From the cell containing the given text, extract its center point as (x, y) coordinate. 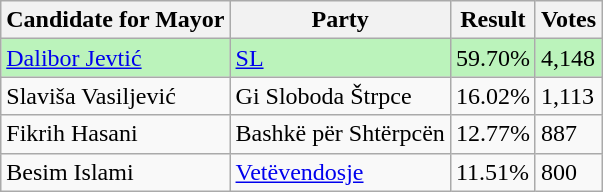
Besim Islami (116, 172)
Fikrih Hasani (116, 134)
Votes (568, 20)
800 (568, 172)
887 (568, 134)
SL (340, 58)
Candidate for Mayor (116, 20)
Bashkë për Shtërpcën (340, 134)
11.51% (492, 172)
Dalibor Jevtić (116, 58)
Vetëvendosje (340, 172)
16.02% (492, 96)
1,113 (568, 96)
12.77% (492, 134)
Result (492, 20)
Gi Sloboda Štrpce (340, 96)
59.70% (492, 58)
4,148 (568, 58)
Party (340, 20)
Slaviša Vasiljević (116, 96)
